Return the [X, Y] coordinate for the center point of the cell that contains the specified text.  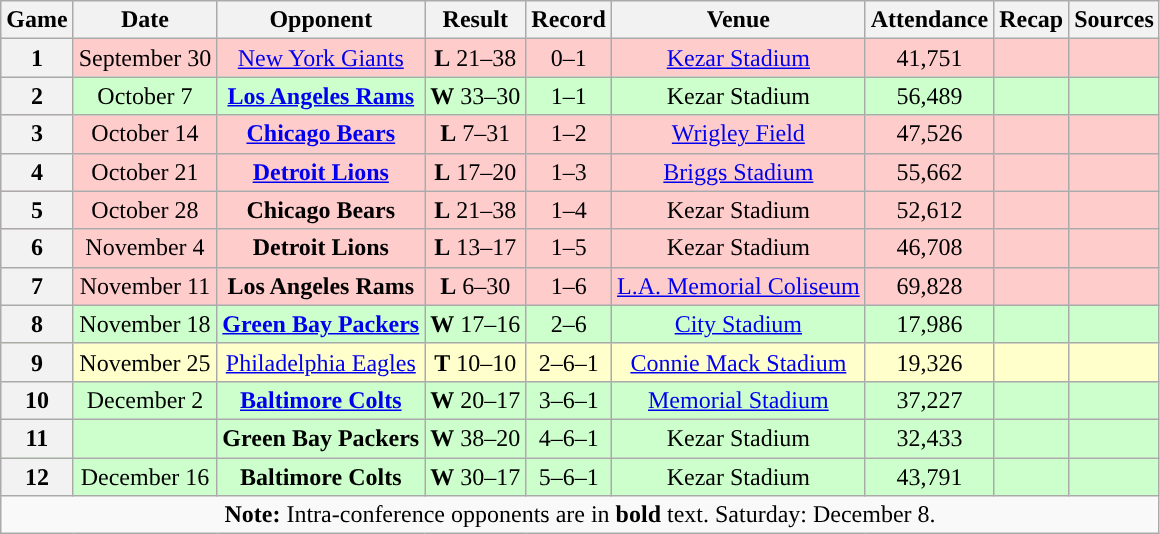
L 7–31 [476, 134]
5 [37, 210]
Game [37, 20]
1–5 [569, 248]
1–3 [569, 172]
December 2 [145, 400]
1–2 [569, 134]
October 7 [145, 96]
L 13–17 [476, 248]
Memorial Stadium [739, 400]
7 [37, 286]
12 [37, 477]
November 11 [145, 286]
55,662 [929, 172]
November 18 [145, 324]
Opponent [321, 20]
Record [569, 20]
52,612 [929, 210]
2–6–1 [569, 362]
19,326 [929, 362]
41,751 [929, 58]
69,828 [929, 286]
1–4 [569, 210]
City Stadium [739, 324]
43,791 [929, 477]
Recap [1032, 20]
December 16 [145, 477]
November 25 [145, 362]
2–6 [569, 324]
Connie Mack Stadium [739, 362]
4 [37, 172]
1–1 [569, 96]
0–1 [569, 58]
32,433 [929, 438]
L 17–20 [476, 172]
W 38–20 [476, 438]
Date [145, 20]
17,986 [929, 324]
October 14 [145, 134]
46,708 [929, 248]
W 17–16 [476, 324]
11 [37, 438]
Briggs Stadium [739, 172]
4–6–1 [569, 438]
W 33–30 [476, 96]
8 [37, 324]
Philadelphia Eagles [321, 362]
5–6–1 [569, 477]
9 [37, 362]
October 28 [145, 210]
Result [476, 20]
L 6–30 [476, 286]
T 10–10 [476, 362]
Venue [739, 20]
10 [37, 400]
L.A. Memorial Coliseum [739, 286]
37,227 [929, 400]
6 [37, 248]
3–6–1 [569, 400]
New York Giants [321, 58]
September 30 [145, 58]
October 21 [145, 172]
November 4 [145, 248]
2 [37, 96]
Note: Intra-conference opponents are in bold text. Saturday: December 8. [580, 515]
Sources [1114, 20]
3 [37, 134]
W 30–17 [476, 477]
Wrigley Field [739, 134]
56,489 [929, 96]
47,526 [929, 134]
Attendance [929, 20]
1–6 [569, 286]
W 20–17 [476, 400]
1 [37, 58]
